For the text-containing cell, return its midpoint in [x, y] coordinate format. 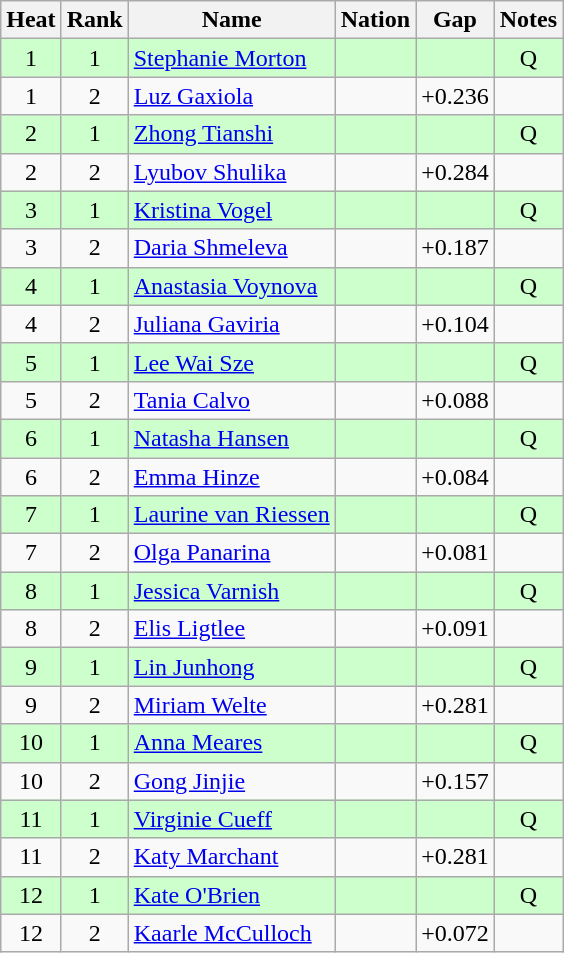
Notes [528, 20]
+0.104 [456, 324]
Katy Marchant [232, 857]
+0.284 [456, 172]
Lyubov Shulika [232, 172]
Olga Panarina [232, 553]
+0.072 [456, 933]
Name [232, 20]
+0.084 [456, 477]
+0.236 [456, 96]
Lee Wai Sze [232, 362]
Laurine van Riessen [232, 515]
Daria Shmeleva [232, 248]
Kate O'Brien [232, 895]
+0.081 [456, 553]
Anna Meares [232, 743]
Juliana Gaviria [232, 324]
+0.088 [456, 400]
Heat [31, 20]
Lin Junhong [232, 667]
Nation [375, 20]
Kristina Vogel [232, 210]
Anastasia Voynova [232, 286]
Stephanie Morton [232, 58]
Luz Gaxiola [232, 96]
Gap [456, 20]
Zhong Tianshi [232, 134]
Rank [94, 20]
Elis Ligtlee [232, 629]
+0.157 [456, 781]
Virginie Cueff [232, 819]
Miriam Welte [232, 705]
Emma Hinze [232, 477]
Natasha Hansen [232, 438]
+0.187 [456, 248]
+0.091 [456, 629]
Kaarle McCulloch [232, 933]
Gong Jinjie [232, 781]
Tania Calvo [232, 400]
Jessica Varnish [232, 591]
